From the cell containing the given text, extract its center point as (x, y) coordinate. 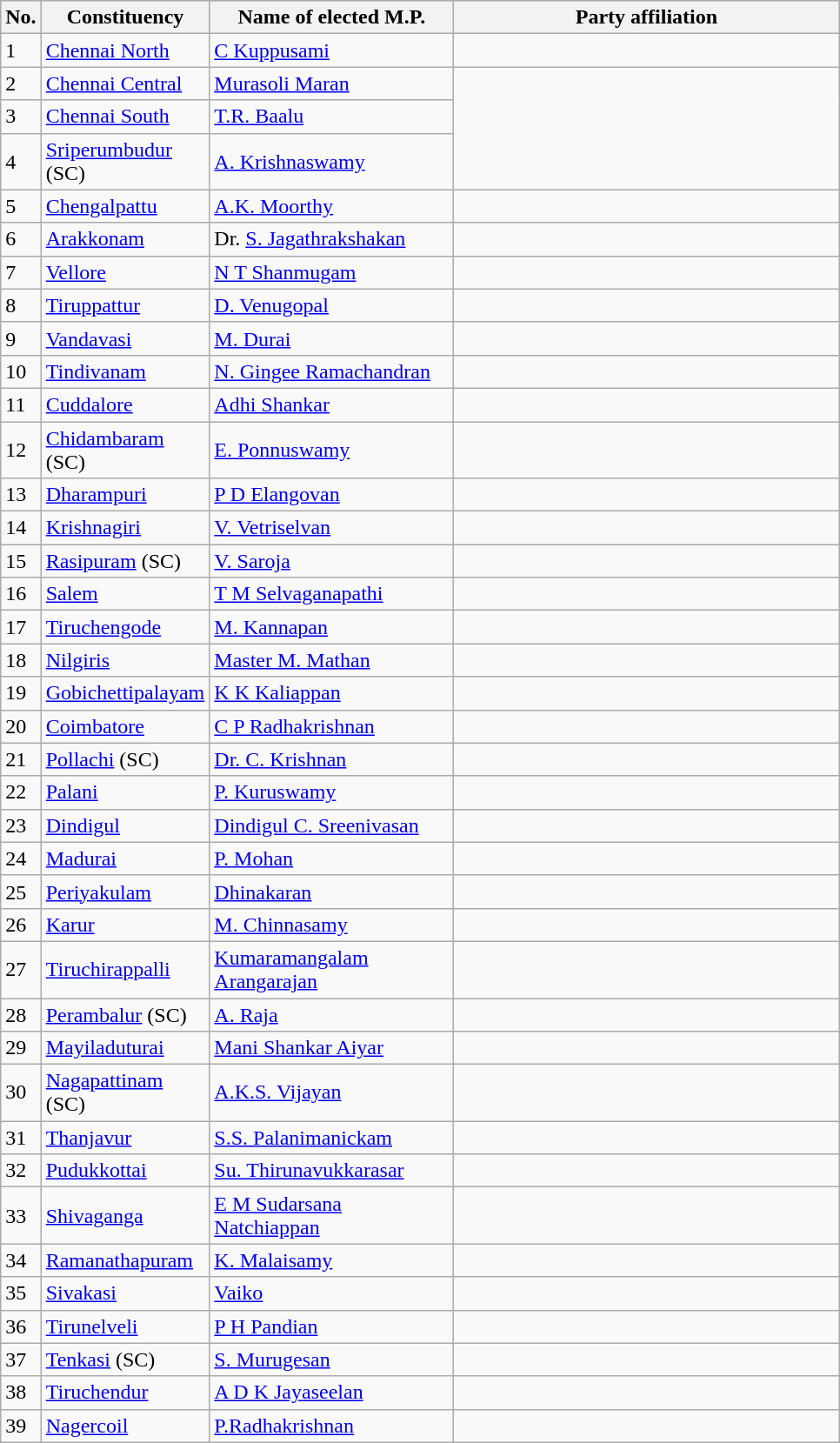
V. Saroja (332, 561)
34 (21, 1260)
Coimbatore (125, 726)
36 (21, 1326)
Murasoli Maran (332, 84)
Tiruppattur (125, 305)
K. Malaisamy (332, 1260)
Thanjavur (125, 1138)
11 (21, 404)
Chennai North (125, 50)
Dr. C. Krishnan (332, 759)
28 (21, 1015)
D. Venugopal (332, 305)
E. Ponnuswamy (332, 449)
No. (21, 17)
K K Kaliappan (332, 693)
Shivaganga (125, 1216)
Vaiko (332, 1293)
Nagercoil (125, 1426)
Rasipuram (SC) (125, 561)
Vandavasi (125, 338)
T.R. Baalu (332, 117)
19 (21, 693)
Nagapattinam (SC) (125, 1092)
P H Pandian (332, 1326)
C P Radhakrishnan (332, 726)
Dharampuri (125, 495)
38 (21, 1393)
M. Durai (332, 338)
P. Mohan (332, 858)
14 (21, 528)
Krishnagiri (125, 528)
Tindivanam (125, 371)
Karur (125, 925)
16 (21, 594)
V. Vetriselvan (332, 528)
M. Kannapan (332, 627)
26 (21, 925)
35 (21, 1293)
Chidambaram (SC) (125, 449)
A.K.S. Vijayan (332, 1092)
Salem (125, 594)
Su. Thirunavukkarasar (332, 1171)
A. Krishnaswamy (332, 162)
Constituency (125, 17)
Master M. Mathan (332, 660)
1 (21, 50)
2 (21, 84)
15 (21, 561)
7 (21, 272)
5 (21, 206)
Gobichettipalayam (125, 693)
A D K Jayaseelan (332, 1393)
P D Elangovan (332, 495)
Ramanathapuram (125, 1260)
23 (21, 825)
C Kuppusami (332, 50)
25 (21, 892)
Vellore (125, 272)
30 (21, 1092)
Chennai South (125, 117)
20 (21, 726)
Sivakasi (125, 1293)
22 (21, 792)
Name of elected M.P. (332, 17)
17 (21, 627)
A. Raja (332, 1015)
Nilgiris (125, 660)
P.Radhakrishnan (332, 1426)
Tiruchendur (125, 1393)
Mani Shankar Aiyar (332, 1048)
10 (21, 371)
E M Sudarsana Natchiappan (332, 1216)
Tirunelveli (125, 1326)
Dindigul (125, 825)
Tenkasi (SC) (125, 1359)
24 (21, 858)
S. Murugesan (332, 1359)
T M Selvaganapathi (332, 594)
18 (21, 660)
Dindigul C. Sreenivasan (332, 825)
Dhinakaran (332, 892)
S.S. Palanimanickam (332, 1138)
M. Chinnasamy (332, 925)
9 (21, 338)
P. Kuruswamy (332, 792)
Mayiladuturai (125, 1048)
Periyakulam (125, 892)
33 (21, 1216)
N T Shanmugam (332, 272)
Palani (125, 792)
8 (21, 305)
A.K. Moorthy (332, 206)
4 (21, 162)
Madurai (125, 858)
Party affiliation (647, 17)
12 (21, 449)
Kumaramangalam Arangarajan (332, 969)
Tiruchirappalli (125, 969)
Perambalur (SC) (125, 1015)
6 (21, 239)
27 (21, 969)
Arakkonam (125, 239)
Chengalpattu (125, 206)
31 (21, 1138)
39 (21, 1426)
Pollachi (SC) (125, 759)
37 (21, 1359)
21 (21, 759)
29 (21, 1048)
3 (21, 117)
Cuddalore (125, 404)
Dr. S. Jagathrakshakan (332, 239)
Sriperumbudur (SC) (125, 162)
N. Gingee Ramachandran (332, 371)
32 (21, 1171)
Tiruchengode (125, 627)
Chennai Central (125, 84)
13 (21, 495)
Adhi Shankar (332, 404)
Pudukkottai (125, 1171)
